Return [X, Y] of the center of cell containing provided text 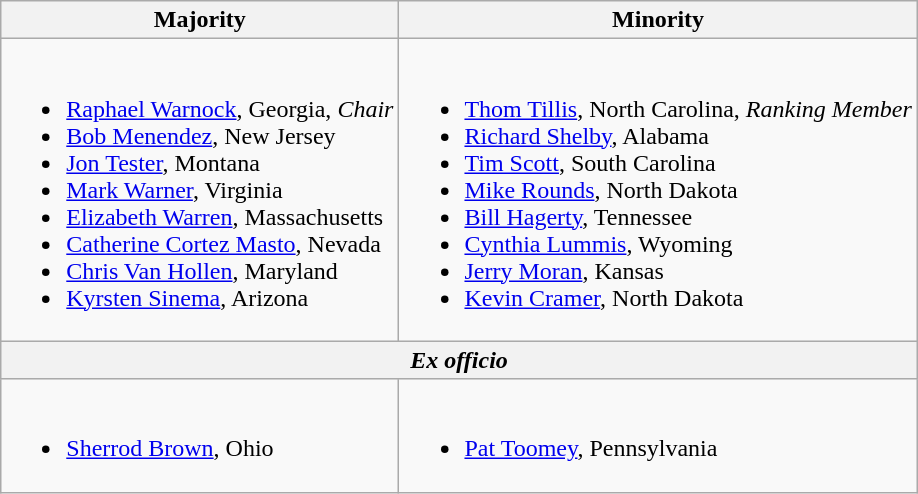
Sherrod Brown, Ohio [200, 436]
Ex officio [460, 360]
Minority [658, 20]
Majority [200, 20]
Pat Toomey, Pennsylvania [658, 436]
